Find where the given text appears and provide that cell's center as [x, y] coordinate. 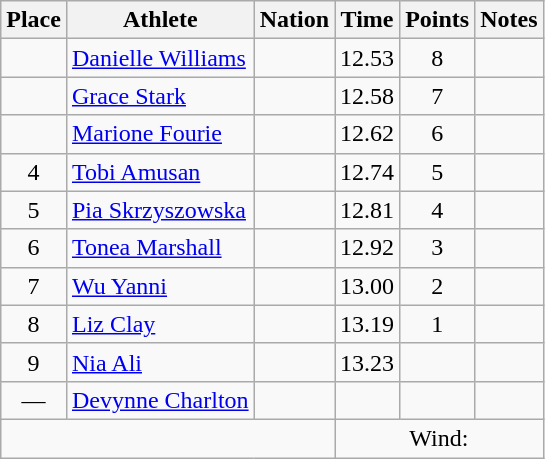
1 [438, 324]
2 [438, 286]
Nia Ali [160, 362]
Wu Yanni [160, 286]
9 [34, 362]
Nation [294, 20]
12.58 [368, 96]
3 [438, 248]
Points [438, 20]
Pia Skrzyszowska [160, 210]
Marione Fourie [160, 134]
12.62 [368, 134]
Devynne Charlton [160, 400]
Time [368, 20]
Place [34, 20]
Tonea Marshall [160, 248]
Notes [509, 20]
— [34, 400]
12.53 [368, 58]
Danielle Williams [160, 58]
13.19 [368, 324]
12.81 [368, 210]
12.74 [368, 172]
Tobi Amusan [160, 172]
12.92 [368, 248]
13.00 [368, 286]
Liz Clay [160, 324]
13.23 [368, 362]
Grace Stark [160, 96]
Athlete [160, 20]
Wind: [440, 438]
